Capture the cell that displays the provided text and extract its [x, y] central coordinate. 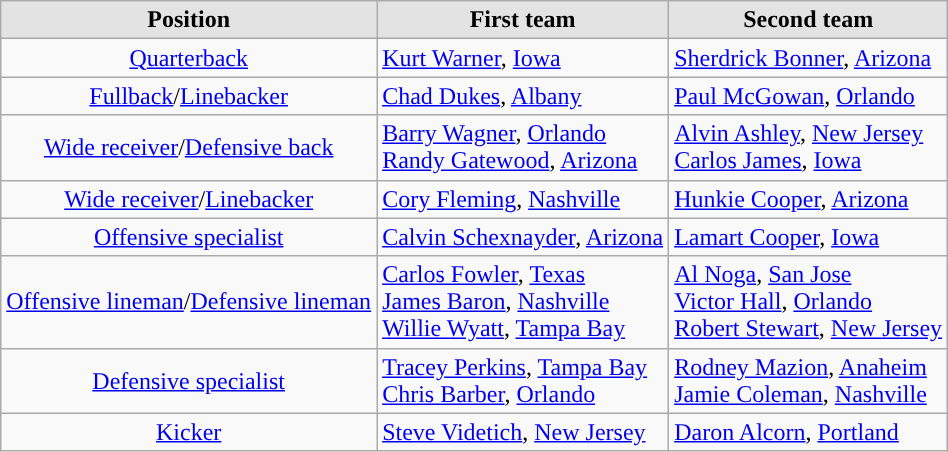
Kicker [189, 432]
Defensive specialist [189, 380]
Position [189, 20]
Tracey Perkins, Tampa BayChris Barber, Orlando [523, 380]
Offensive specialist [189, 237]
Cory Fleming, Nashville [523, 199]
Barry Wagner, OrlandoRandy Gatewood, Arizona [523, 148]
Wide receiver/Defensive back [189, 148]
Fullback/Linebacker [189, 96]
Rodney Mazion, AnaheimJamie Coleman, Nashville [808, 380]
Steve Videtich, New Jersey [523, 432]
Alvin Ashley, New JerseyCarlos James, Iowa [808, 148]
First team [523, 20]
Paul McGowan, Orlando [808, 96]
Wide receiver/Linebacker [189, 199]
Kurt Warner, Iowa [523, 58]
Offensive lineman/Defensive lineman [189, 302]
Daron Alcorn, Portland [808, 432]
Quarterback [189, 58]
Hunkie Cooper, Arizona [808, 199]
Lamart Cooper, Iowa [808, 237]
Carlos Fowler, TexasJames Baron, NashvilleWillie Wyatt, Tampa Bay [523, 302]
Second team [808, 20]
Al Noga, San JoseVictor Hall, OrlandoRobert Stewart, New Jersey [808, 302]
Chad Dukes, Albany [523, 96]
Sherdrick Bonner, Arizona [808, 58]
Calvin Schexnayder, Arizona [523, 237]
